Determine the [X, Y] coordinate at the center of the cell enclosing the given text.  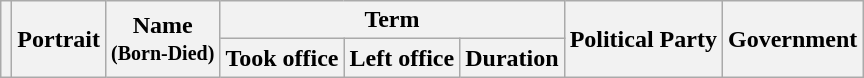
Left office [402, 58]
Government [792, 39]
Name(Born-Died) [162, 39]
Portrait [59, 39]
Duration [512, 58]
Political Party [643, 39]
Took office [282, 58]
Term [392, 20]
